Capture the cell that displays the provided text and extract its (x, y) central coordinate. 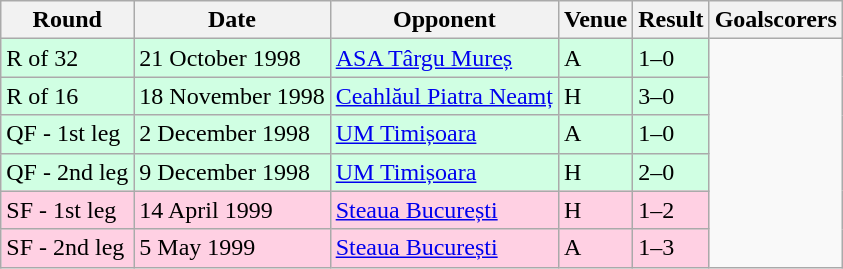
2–0 (671, 172)
R of 16 (68, 96)
SF - 2nd leg (68, 248)
1–3 (671, 248)
R of 32 (68, 58)
18 November 1998 (232, 96)
3–0 (671, 96)
5 May 1999 (232, 248)
Ceahlăul Piatra Neamț (444, 96)
QF - 2nd leg (68, 172)
Round (68, 20)
9 December 1998 (232, 172)
Venue (595, 20)
ASA Târgu Mureș (444, 58)
Goalscorers (776, 20)
21 October 1998 (232, 58)
1–2 (671, 210)
SF - 1st leg (68, 210)
Date (232, 20)
Opponent (444, 20)
Result (671, 20)
2 December 1998 (232, 134)
14 April 1999 (232, 210)
QF - 1st leg (68, 134)
